Find where the given text appears and provide that cell's center as (X, Y) coordinate. 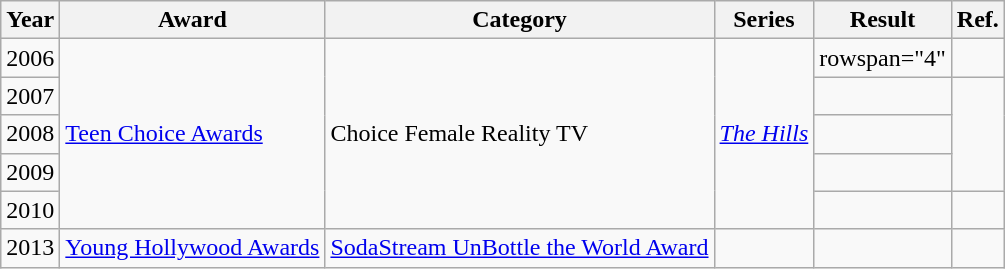
2013 (30, 248)
Choice Female Reality TV (520, 134)
2007 (30, 96)
Year (30, 20)
2010 (30, 210)
SodaStream UnBottle the World Award (520, 248)
2008 (30, 134)
2006 (30, 58)
Young Hollywood Awards (192, 248)
rowspan="4" (883, 58)
Ref. (978, 20)
Result (883, 20)
2009 (30, 172)
Series (764, 20)
Award (192, 20)
Category (520, 20)
The Hills (764, 134)
Teen Choice Awards (192, 134)
